From the cell containing the given text, extract its center point as [x, y] coordinate. 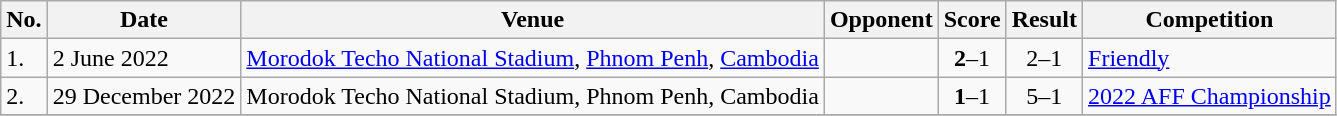
Opponent [881, 20]
Score [972, 20]
2. [24, 96]
29 December 2022 [144, 96]
Friendly [1210, 58]
Competition [1210, 20]
1. [24, 58]
No. [24, 20]
Venue [533, 20]
Result [1044, 20]
Date [144, 20]
5–1 [1044, 96]
2022 AFF Championship [1210, 96]
1–1 [972, 96]
2 June 2022 [144, 58]
